Output the [X, Y] coordinate of the center of the cell containing the given text.  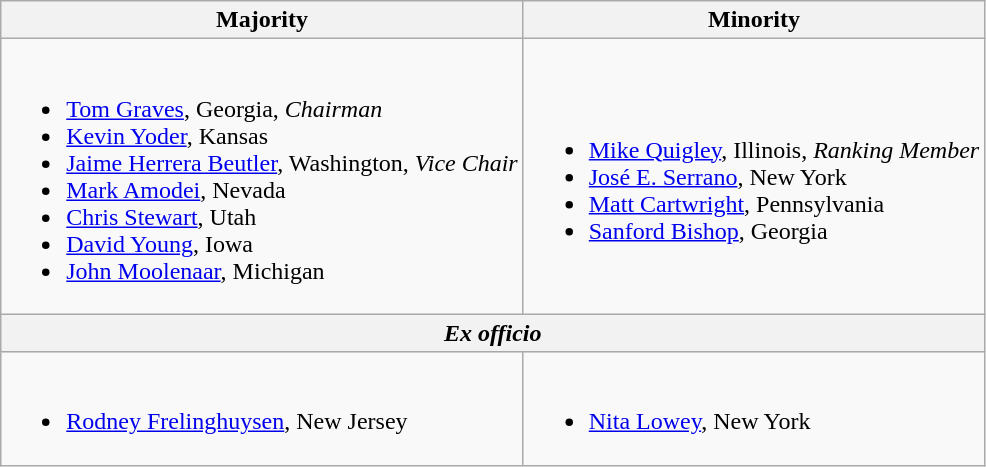
Minority [754, 20]
Rodney Frelinghuysen, New Jersey [262, 408]
Majority [262, 20]
Ex officio [493, 333]
Nita Lowey, New York [754, 408]
Mike Quigley, Illinois, Ranking MemberJosé E. Serrano, New YorkMatt Cartwright, PennsylvaniaSanford Bishop, Georgia [754, 176]
